Determine the [X, Y] coordinate at the center of the cell enclosing the given text.  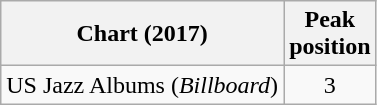
3 [330, 85]
Peakposition [330, 34]
Chart (2017) [142, 34]
US Jazz Albums (Billboard) [142, 85]
